Return the [X, Y] coordinate for the center point of the cell that contains the specified text.  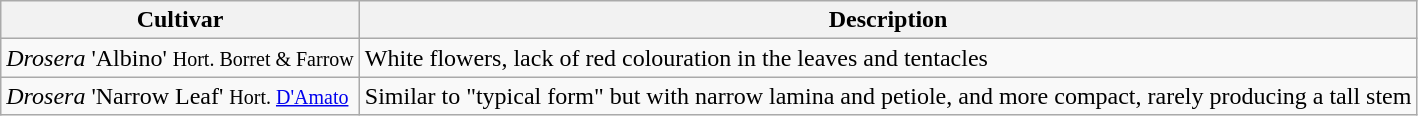
Similar to "typical form" but with narrow lamina and petiole, and more compact, rarely producing a tall stem [888, 96]
Description [888, 20]
Cultivar [180, 20]
White flowers, lack of red colouration in the leaves and tentacles [888, 58]
Drosera 'Albino' Hort. Borret & Farrow [180, 58]
Drosera 'Narrow Leaf' Hort. D'Amato [180, 96]
